Return the (x, y) coordinate for the center point of the cell that contains the specified text.  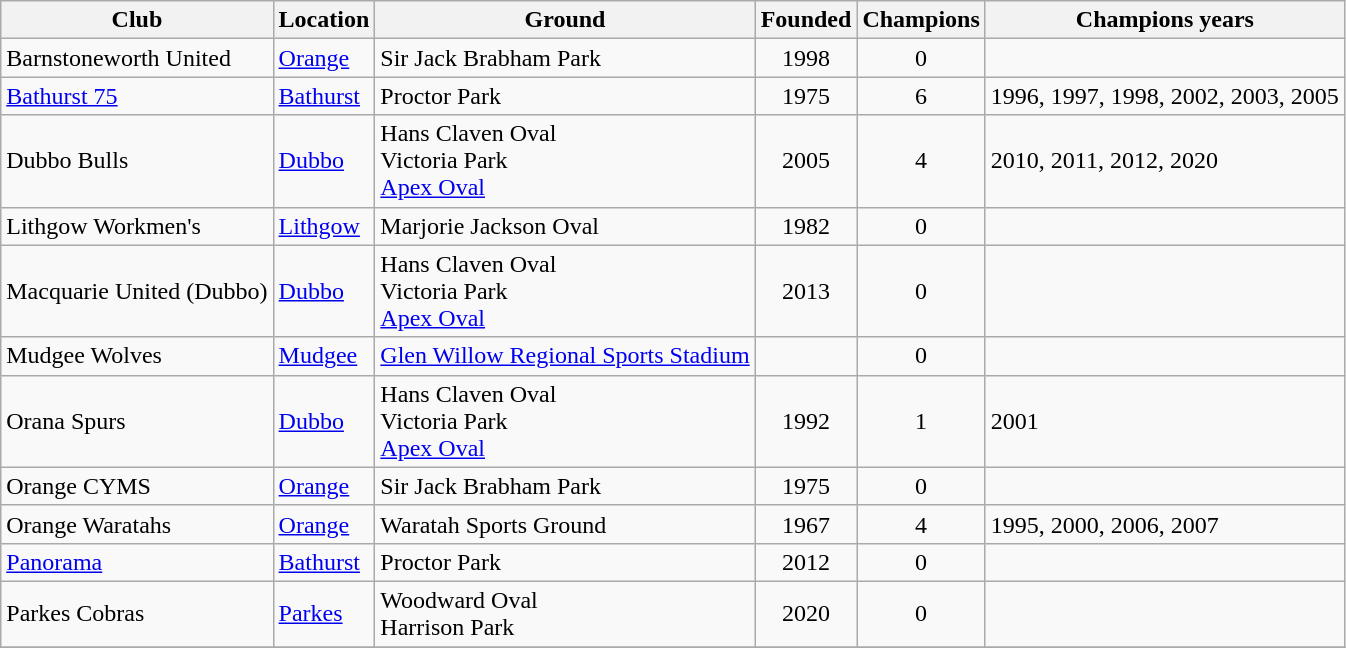
Lithgow Workmen's (137, 226)
Marjorie Jackson Oval (565, 226)
1996, 1997, 1998, 2002, 2003, 2005 (1164, 96)
Panorama (137, 562)
Club (137, 20)
Mudgee Wolves (137, 356)
Parkes Cobras (137, 614)
1998 (806, 58)
Location (324, 20)
2012 (806, 562)
Orange CYMS (137, 486)
Woodward OvalHarrison Park (565, 614)
1995, 2000, 2006, 2007 (1164, 524)
Ground (565, 20)
Lithgow (324, 226)
2013 (806, 291)
6 (921, 96)
Parkes (324, 614)
Founded (806, 20)
1982 (806, 226)
Barnstoneworth United (137, 58)
2010, 2011, 2012, 2020 (1164, 161)
2020 (806, 614)
Macquarie United (Dubbo) (137, 291)
2005 (806, 161)
Champions years (1164, 20)
Dubbo Bulls (137, 161)
Orange Waratahs (137, 524)
Orana Spurs (137, 421)
Bathurst 75 (137, 96)
2001 (1164, 421)
1992 (806, 421)
Champions (921, 20)
Mudgee (324, 356)
Glen Willow Regional Sports Stadium (565, 356)
1 (921, 421)
Waratah Sports Ground (565, 524)
1967 (806, 524)
